Capture the cell that displays the provided text and extract its [x, y] central coordinate. 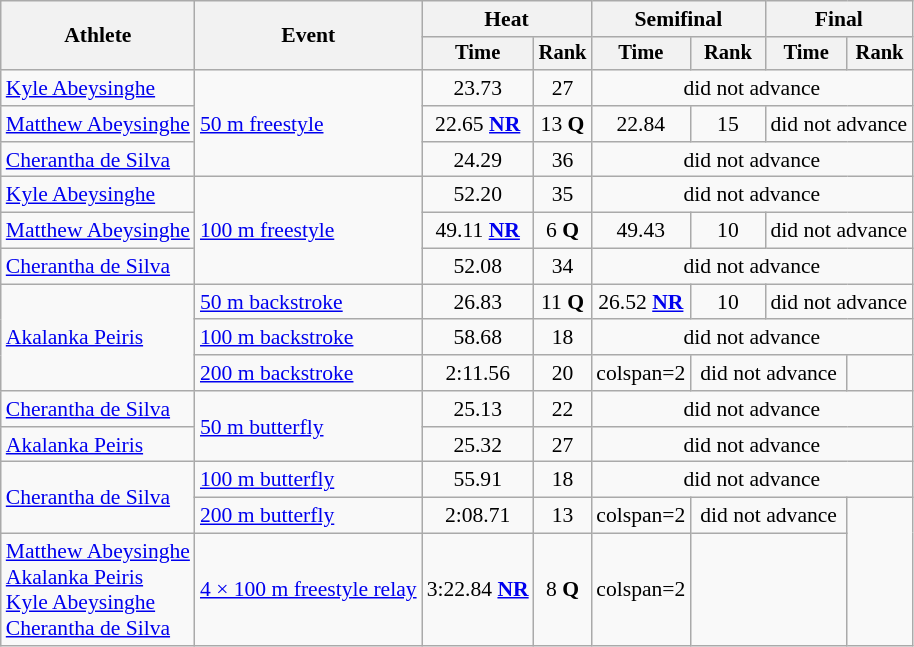
20 [563, 373]
15 [728, 124]
22 [563, 409]
25.32 [478, 445]
100 m butterfly [308, 480]
34 [563, 267]
50 m backstroke [308, 302]
22.84 [640, 124]
200 m backstroke [308, 373]
2:08.71 [478, 516]
Matthew AbeysingheAkalanka PeirisKyle AbeysingheCherantha de Silva [98, 590]
55.91 [478, 480]
Heat [507, 19]
Event [308, 36]
52.08 [478, 267]
100 m freestyle [308, 230]
23.73 [478, 88]
8 Q [563, 590]
13 Q [563, 124]
200 m butterfly [308, 516]
2:11.56 [478, 373]
100 m backstroke [308, 338]
36 [563, 160]
25.13 [478, 409]
13 [563, 516]
3:22.84 NR [478, 590]
Final [838, 19]
35 [563, 195]
11 Q [563, 302]
26.52 NR [640, 302]
49.43 [640, 231]
26.83 [478, 302]
58.68 [478, 338]
6 Q [563, 231]
4 × 100 m freestyle relay [308, 590]
22.65 NR [478, 124]
Athlete [98, 36]
50 m freestyle [308, 124]
52.20 [478, 195]
24.29 [478, 160]
Semifinal [678, 19]
49.11 NR [478, 231]
50 m butterfly [308, 426]
